Search for the cell housing the specified text and yield its (x, y) center coordinate. 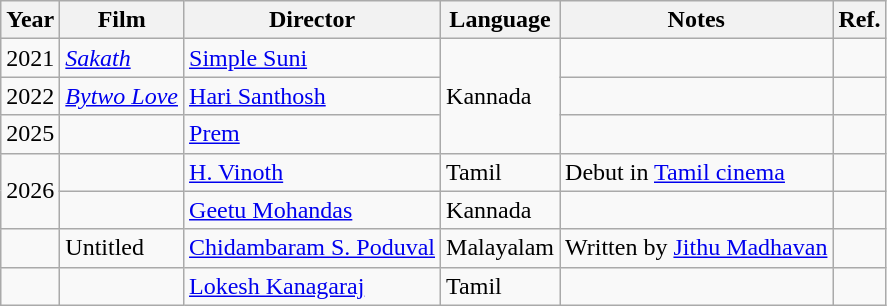
Untitled (122, 248)
Geetu Mohandas (312, 210)
H. Vinoth (312, 172)
2022 (30, 96)
2026 (30, 191)
Debut in Tamil cinema (696, 172)
Hari Santhosh (312, 96)
Director (312, 20)
Malayalam (500, 248)
Film (122, 20)
Lokesh Kanagaraj (312, 286)
Bytwo Love (122, 96)
Year (30, 20)
Simple Suni (312, 58)
Written by Jithu Madhavan (696, 248)
2025 (30, 134)
Notes (696, 20)
Language (500, 20)
Chidambaram S. Poduval (312, 248)
2021 (30, 58)
Sakath (122, 58)
Ref. (860, 20)
Prem (312, 134)
